For the text-containing cell, return its midpoint in (X, Y) coordinate format. 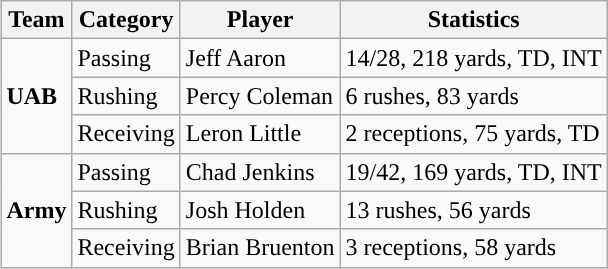
Statistics (474, 20)
Percy Coleman (260, 96)
2 receptions, 75 yards, TD (474, 134)
UAB (36, 96)
Army (36, 210)
Leron Little (260, 134)
6 rushes, 83 yards (474, 96)
Player (260, 20)
13 rushes, 56 yards (474, 210)
14/28, 218 yards, TD, INT (474, 58)
3 receptions, 58 yards (474, 248)
Jeff Aaron (260, 58)
Josh Holden (260, 210)
Brian Bruenton (260, 248)
Chad Jenkins (260, 172)
Team (36, 20)
Category (126, 20)
19/42, 169 yards, TD, INT (474, 172)
